Detect which cell encompasses the target text, then output its [x, y] center coordinate. 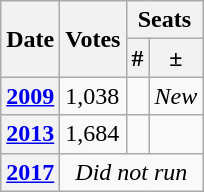
2013 [30, 134]
± [176, 58]
Did not run [132, 172]
Date [30, 39]
Seats [164, 20]
# [138, 58]
Votes [93, 39]
New [176, 96]
1,038 [93, 96]
1,684 [93, 134]
2017 [30, 172]
2009 [30, 96]
